From the cell containing the given text, extract its center point as [x, y] coordinate. 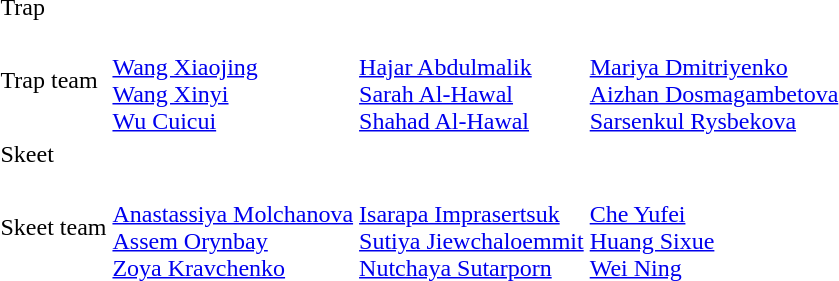
Hajar AbdulmalikSarah Al-HawalShahad Al-Hawal [472, 80]
Wang XiaojingWang XinyiWu Cuicui [233, 80]
